Capture the cell that displays the provided text and extract its (x, y) central coordinate. 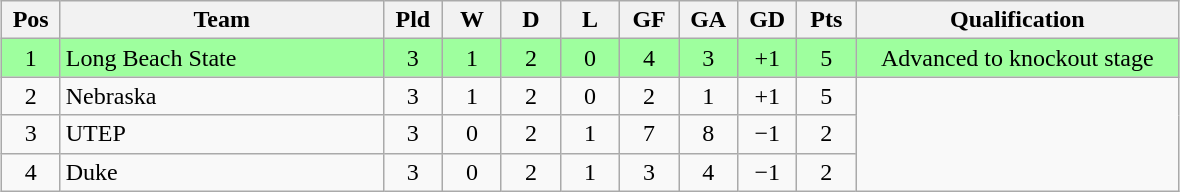
Nebraska (222, 96)
GD (768, 20)
Team (222, 20)
W (472, 20)
D (530, 20)
8 (708, 134)
GA (708, 20)
7 (650, 134)
GF (650, 20)
Pld (412, 20)
Pts (826, 20)
Long Beach State (222, 58)
Duke (222, 172)
UTEP (222, 134)
Advanced to knockout stage (1018, 58)
L (590, 20)
Qualification (1018, 20)
Pos (30, 20)
